Extract the (X, Y) coordinate from the center of the cell holding the provided text.  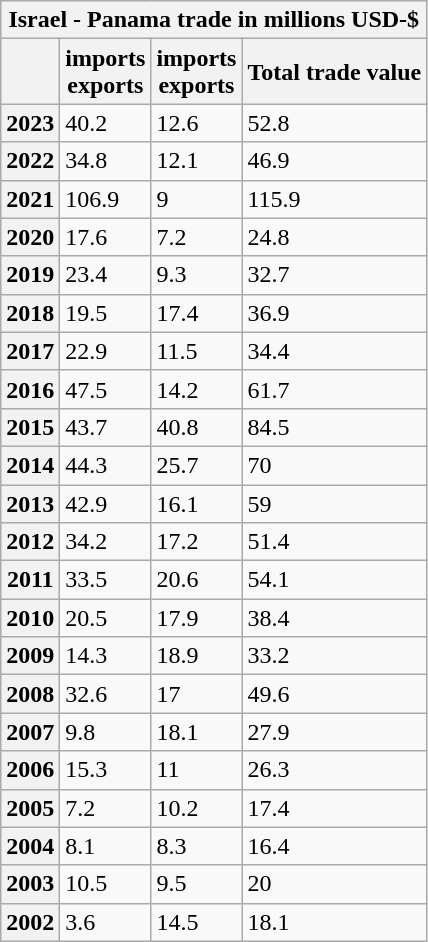
51.4 (334, 542)
16.1 (196, 503)
Israel - Panama trade in millions USD-$ (214, 20)
9.3 (196, 275)
70 (334, 465)
10.2 (196, 808)
14.3 (106, 656)
24.8 (334, 237)
44.3 (106, 465)
23.4 (106, 275)
34.4 (334, 351)
32.6 (106, 694)
14.5 (196, 922)
2013 (30, 503)
34.2 (106, 542)
9 (196, 199)
2017 (30, 351)
2003 (30, 884)
106.9 (106, 199)
2022 (30, 161)
14.2 (196, 389)
2005 (30, 808)
115.9 (334, 199)
84.5 (334, 427)
2015 (30, 427)
40.2 (106, 123)
17 (196, 694)
38.4 (334, 618)
20.5 (106, 618)
46.9 (334, 161)
12.6 (196, 123)
25.7 (196, 465)
20 (334, 884)
33.2 (334, 656)
49.6 (334, 694)
19.5 (106, 313)
9.5 (196, 884)
9.8 (106, 732)
2006 (30, 770)
2010 (30, 618)
59 (334, 503)
2008 (30, 694)
8.3 (196, 846)
47.5 (106, 389)
20.6 (196, 580)
3.6 (106, 922)
22.9 (106, 351)
2021 (30, 199)
2007 (30, 732)
8.1 (106, 846)
43.7 (106, 427)
2020 (30, 237)
Total trade value (334, 72)
2012 (30, 542)
26.3 (334, 770)
32.7 (334, 275)
11.5 (196, 351)
16.4 (334, 846)
40.8 (196, 427)
34.8 (106, 161)
2018 (30, 313)
2019 (30, 275)
33.5 (106, 580)
17.2 (196, 542)
17.6 (106, 237)
2009 (30, 656)
10.5 (106, 884)
52.8 (334, 123)
2016 (30, 389)
11 (196, 770)
2014 (30, 465)
2002 (30, 922)
2004 (30, 846)
2023 (30, 123)
15.3 (106, 770)
54.1 (334, 580)
12.1 (196, 161)
27.9 (334, 732)
17.9 (196, 618)
42.9 (106, 503)
36.9 (334, 313)
2011 (30, 580)
18.9 (196, 656)
61.7 (334, 389)
